Pinpoint the cell where the given text exists, returning its [x, y] midpoint coordinate. 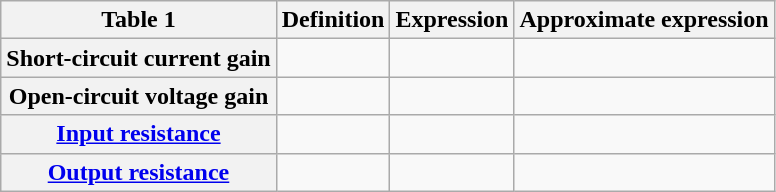
Definition [333, 20]
Short-circuit current gain [138, 58]
Output resistance [138, 172]
Input resistance [138, 134]
Expression [452, 20]
Approximate expression [644, 20]
Table 1 [138, 20]
Open-circuit voltage gain [138, 96]
